Identify which cell holds the provided text, then report its (X, Y) central coordinate. 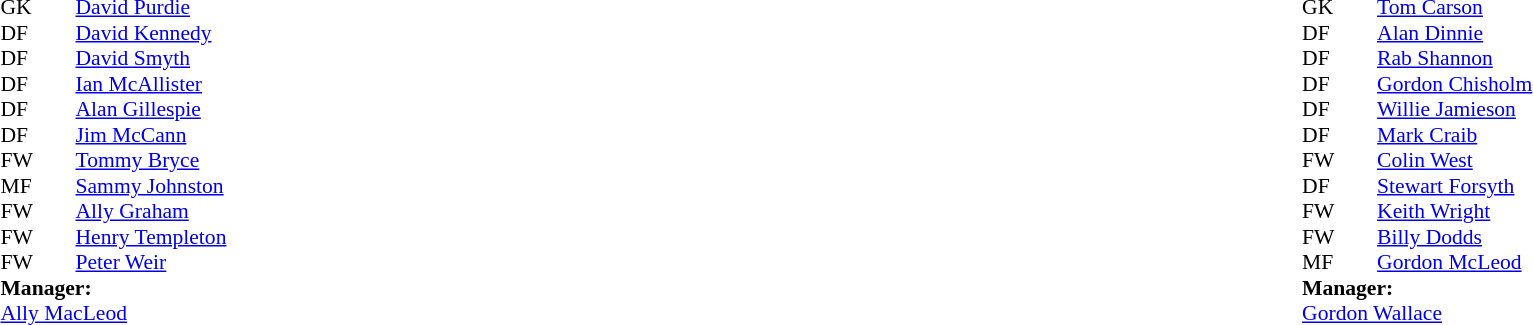
Peter Weir (152, 263)
David Kennedy (152, 33)
Keith Wright (1454, 211)
Sammy Johnston (152, 186)
Gordon McLeod (1454, 263)
Alan Dinnie (1454, 33)
Rab Shannon (1454, 59)
Tommy Bryce (152, 161)
Jim McCann (152, 135)
Alan Gillespie (152, 109)
Henry Templeton (152, 237)
Billy Dodds (1454, 237)
Gordon Chisholm (1454, 84)
Ian McAllister (152, 84)
Stewart Forsyth (1454, 186)
David Smyth (152, 59)
Ally Graham (152, 211)
Mark Craib (1454, 135)
Colin West (1454, 161)
Willie Jamieson (1454, 109)
